Return the (X, Y) coordinate for the center point of the cell that contains the specified text.  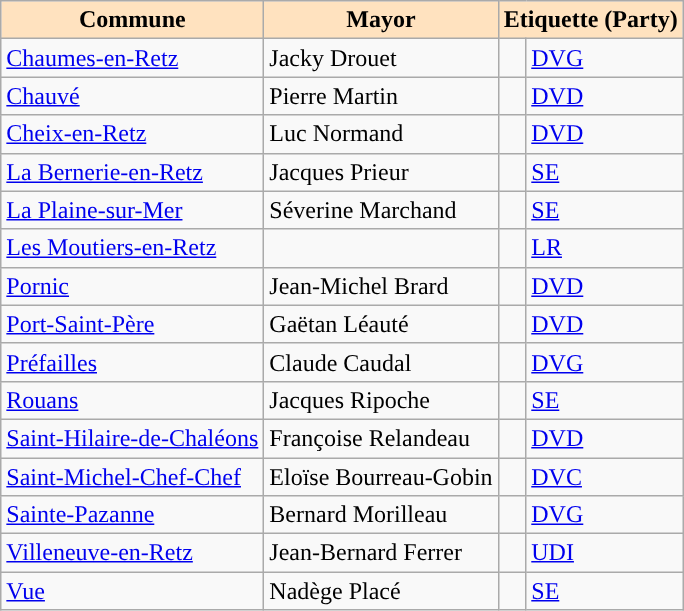
Sainte-Pazanne (132, 515)
Chauvé (132, 96)
Port-Saint-Père (132, 324)
Saint-Michel-Chef-Chef (132, 477)
La Plaine-sur-Mer (132, 210)
Saint-Hilaire-de-Chaléons (132, 438)
Commune (132, 20)
Préfailles (132, 362)
Cheix-en-Retz (132, 134)
Bernard Morilleau (381, 515)
Jacques Ripoche (381, 400)
Jacky Drouet (381, 58)
Séverine Marchand (381, 210)
Rouans (132, 400)
DVC (604, 477)
LR (604, 248)
Villeneuve-en-Retz (132, 553)
Jean-Michel Brard (381, 286)
Gaëtan Léauté (381, 324)
Vue (132, 591)
Eloïse Bourreau-Gobin (381, 477)
Claude Caudal (381, 362)
Pornic (132, 286)
Chaumes-en-Retz (132, 58)
Luc Normand (381, 134)
Jacques Prieur (381, 172)
Françoise Relandeau (381, 438)
Jean-Bernard Ferrer (381, 553)
Mayor (381, 20)
Les Moutiers-en-Retz (132, 248)
UDI (604, 553)
Pierre Martin (381, 96)
Etiquette (Party) (590, 20)
La Bernerie-en-Retz (132, 172)
Nadège Placé (381, 591)
